From the cell containing the given text, extract its center point as (X, Y) coordinate. 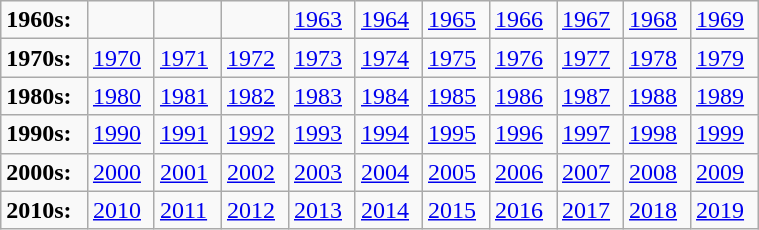
1990 (120, 134)
1976 (522, 58)
1966 (522, 20)
1992 (254, 134)
1986 (522, 96)
1980 (120, 96)
1990s: (44, 134)
1995 (456, 134)
2001 (188, 172)
1982 (254, 96)
1979 (724, 58)
2011 (188, 210)
1997 (590, 134)
2017 (590, 210)
1964 (388, 20)
1960s: (44, 20)
1989 (724, 96)
1973 (322, 58)
2000s: (44, 172)
1988 (658, 96)
1981 (188, 96)
2013 (322, 210)
2007 (590, 172)
1967 (590, 20)
2009 (724, 172)
1968 (658, 20)
1991 (188, 134)
1996 (522, 134)
1969 (724, 20)
1980s: (44, 96)
1978 (658, 58)
2004 (388, 172)
1970s: (44, 58)
1985 (456, 96)
2005 (456, 172)
1993 (322, 134)
2010s: (44, 210)
2014 (388, 210)
1994 (388, 134)
2002 (254, 172)
1974 (388, 58)
2006 (522, 172)
1999 (724, 134)
1963 (322, 20)
2000 (120, 172)
1975 (456, 58)
1998 (658, 134)
2012 (254, 210)
1970 (120, 58)
1987 (590, 96)
1984 (388, 96)
2008 (658, 172)
2010 (120, 210)
1965 (456, 20)
1983 (322, 96)
2003 (322, 172)
1977 (590, 58)
2018 (658, 210)
2016 (522, 210)
2019 (724, 210)
2015 (456, 210)
1971 (188, 58)
1972 (254, 58)
